Pinpoint the cell where the given text exists, returning its [X, Y] midpoint coordinate. 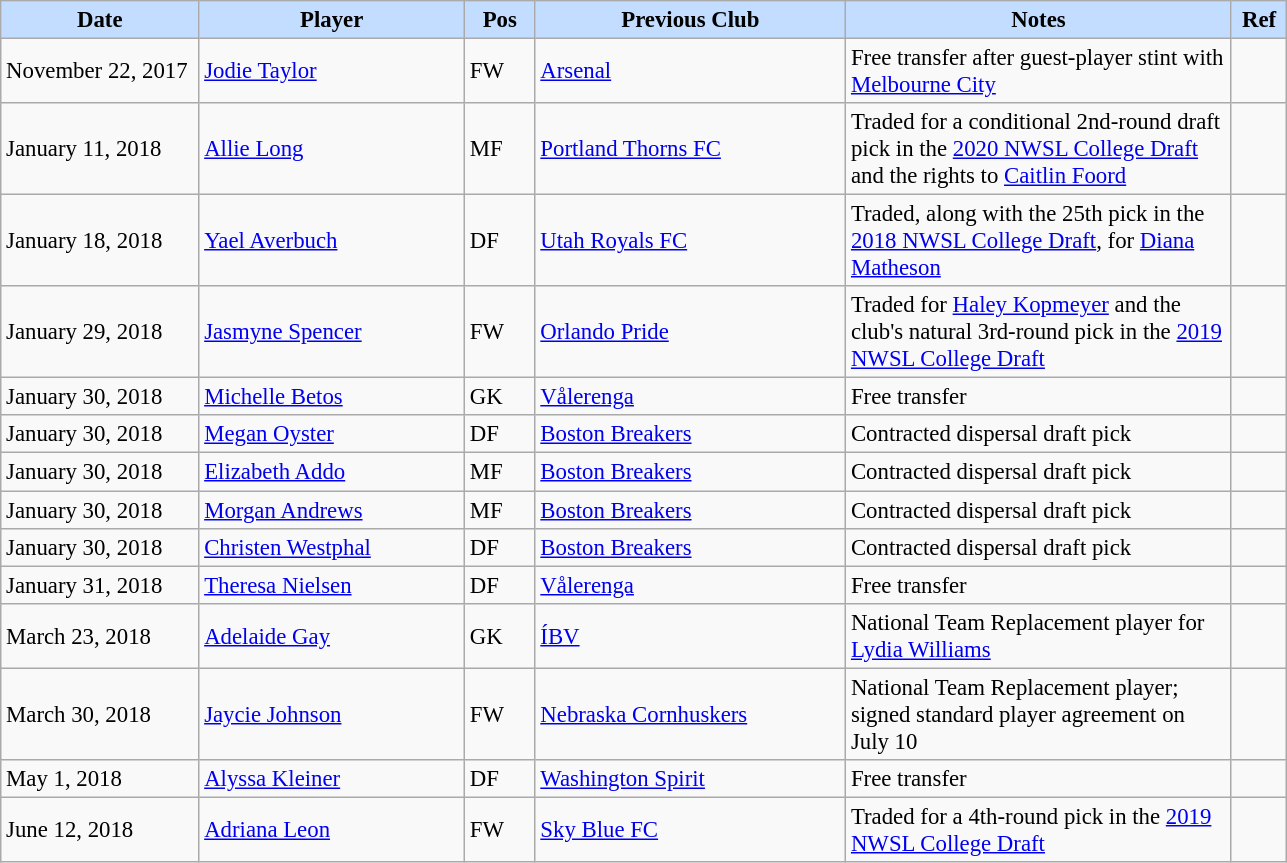
January 31, 2018 [100, 585]
Morgan Andrews [332, 510]
Previous Club [690, 20]
Washington Spirit [690, 779]
Free transfer after guest-player stint with Melbourne City [1039, 72]
Notes [1039, 20]
Arsenal [690, 72]
March 23, 2018 [100, 636]
National Team Replacement player; signed standard player agreement on July 10 [1039, 714]
Utah Royals FC [690, 241]
Elizabeth Addo [332, 472]
National Team Replacement player for Lydia Williams [1039, 636]
Date [100, 20]
Jaycie Johnson [332, 714]
Michelle Betos [332, 397]
January 18, 2018 [100, 241]
Christen Westphal [332, 547]
Player [332, 20]
Traded for a 4th-round pick in the 2019 NWSL College Draft [1039, 830]
Ref [1259, 20]
Adriana Leon [332, 830]
Allie Long [332, 149]
Adelaide Gay [332, 636]
Theresa Nielsen [332, 585]
Sky Blue FC [690, 830]
Orlando Pride [690, 332]
Jasmyne Spencer [332, 332]
Yael Averbuch [332, 241]
January 29, 2018 [100, 332]
Megan Oyster [332, 435]
March 30, 2018 [100, 714]
Jodie Taylor [332, 72]
Traded for a conditional 2nd-round draft pick in the 2020 NWSL College Draft and the rights to Caitlin Foord [1039, 149]
Traded, along with the 25th pick in the 2018 NWSL College Draft, for Diana Matheson [1039, 241]
Portland Thorns FC [690, 149]
January 11, 2018 [100, 149]
November 22, 2017 [100, 72]
May 1, 2018 [100, 779]
Pos [500, 20]
ÍBV [690, 636]
Nebraska Cornhuskers [690, 714]
Alyssa Kleiner [332, 779]
June 12, 2018 [100, 830]
Traded for Haley Kopmeyer and the club's natural 3rd-round pick in the 2019 NWSL College Draft [1039, 332]
